Scan for the cell matching the given text and deliver its [x, y] coordinate at center. 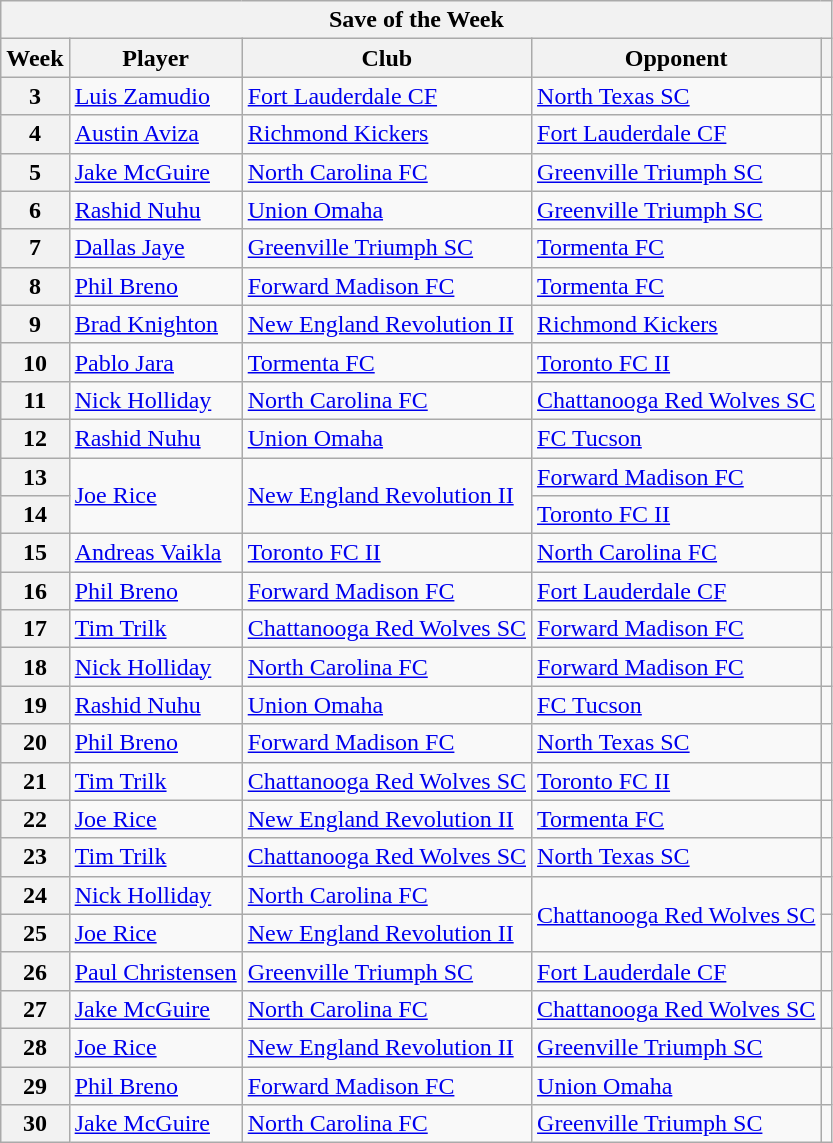
9 [35, 324]
25 [35, 933]
Luis Zamudio [156, 96]
Save of the Week [416, 20]
5 [35, 172]
29 [35, 1085]
23 [35, 857]
8 [35, 286]
26 [35, 971]
11 [35, 400]
28 [35, 1047]
21 [35, 781]
10 [35, 362]
Opponent [676, 58]
4 [35, 134]
14 [35, 515]
15 [35, 553]
7 [35, 248]
Brad Knighton [156, 324]
Andreas Vaikla [156, 553]
12 [35, 438]
Dallas Jaye [156, 248]
Austin Aviza [156, 134]
Player [156, 58]
Paul Christensen [156, 971]
13 [35, 477]
24 [35, 895]
27 [35, 1009]
19 [35, 705]
16 [35, 591]
Week [35, 58]
3 [35, 96]
30 [35, 1124]
17 [35, 629]
6 [35, 210]
18 [35, 667]
20 [35, 743]
Club [386, 58]
22 [35, 819]
Pablo Jara [156, 362]
